Detect which cell encompasses the target text, then output its (x, y) center coordinate. 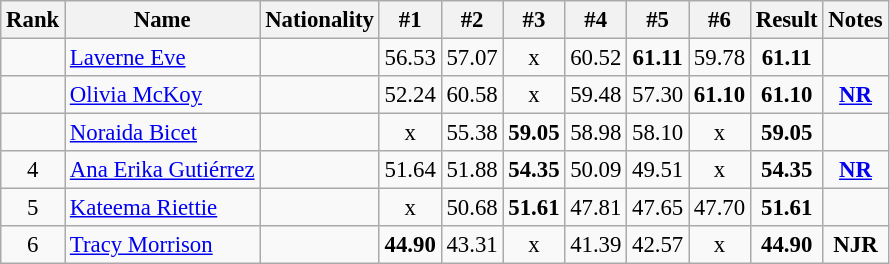
49.51 (658, 170)
59.48 (596, 95)
56.53 (410, 58)
Laverne Eve (162, 58)
58.98 (596, 133)
47.70 (720, 208)
57.07 (472, 58)
5 (33, 208)
#3 (534, 20)
51.88 (472, 170)
#4 (596, 20)
Noraida Bicet (162, 133)
41.39 (596, 245)
#1 (410, 20)
58.10 (658, 133)
#6 (720, 20)
Nationality (320, 20)
50.68 (472, 208)
Name (162, 20)
50.09 (596, 170)
60.52 (596, 58)
Tracy Morrison (162, 245)
#5 (658, 20)
NJR (856, 245)
57.30 (658, 95)
47.65 (658, 208)
60.58 (472, 95)
47.81 (596, 208)
Ana Erika Gutiérrez (162, 170)
6 (33, 245)
Notes (856, 20)
42.57 (658, 245)
52.24 (410, 95)
Result (786, 20)
55.38 (472, 133)
#2 (472, 20)
Kateema Riettie (162, 208)
43.31 (472, 245)
Olivia McKoy (162, 95)
59.78 (720, 58)
4 (33, 170)
Rank (33, 20)
51.64 (410, 170)
